Identify which cell holds the provided text, then report its (X, Y) central coordinate. 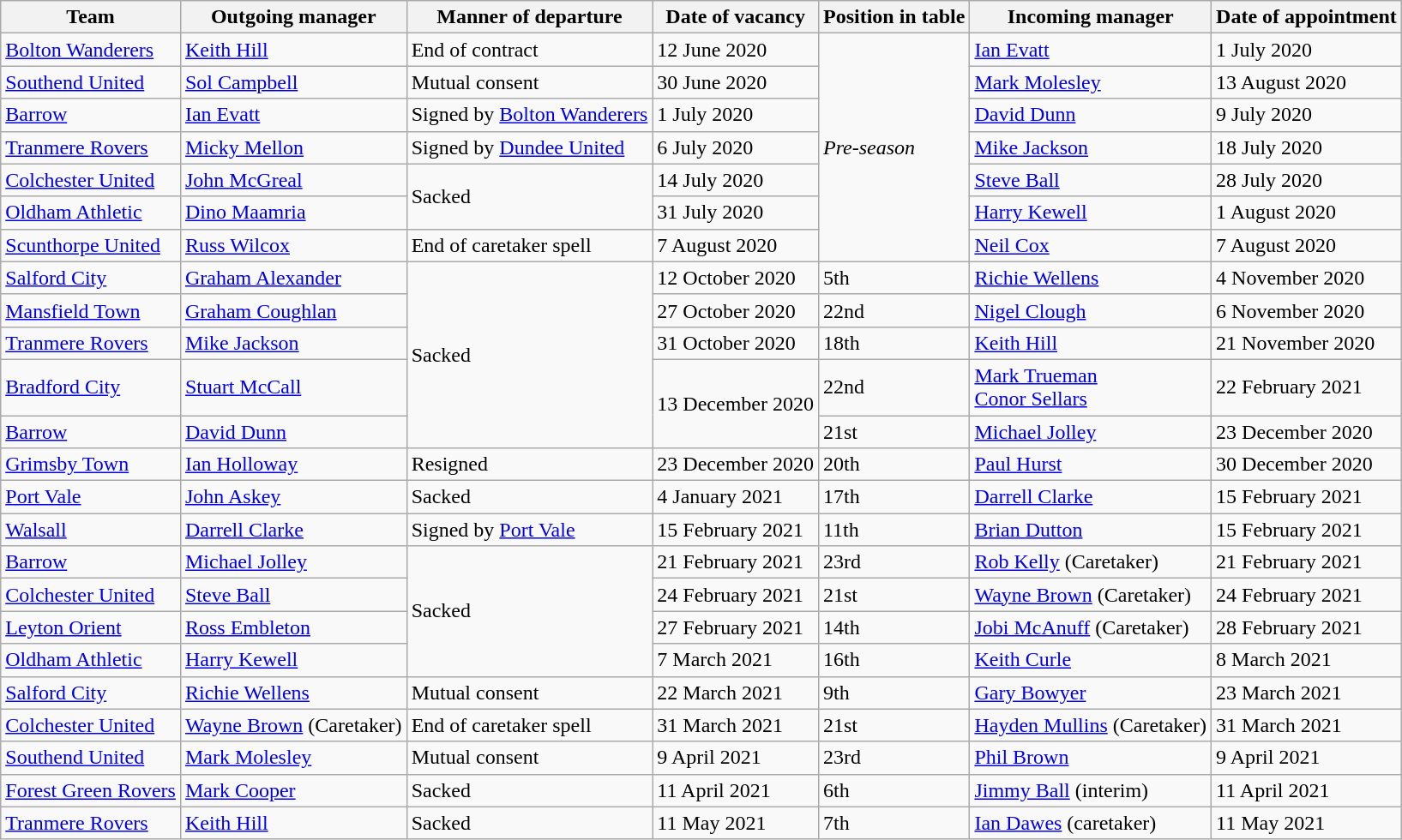
Graham Coughlan (293, 310)
12 October 2020 (736, 278)
14th (894, 627)
Date of vacancy (736, 17)
22 February 2021 (1307, 387)
23 March 2021 (1307, 693)
Ross Embleton (293, 627)
27 February 2021 (736, 627)
Forest Green Rovers (91, 790)
Signed by Bolton Wanderers (530, 115)
Ian Holloway (293, 465)
Sol Campbell (293, 82)
4 November 2020 (1307, 278)
Leyton Orient (91, 627)
Jobi McAnuff (Caretaker) (1091, 627)
18th (894, 343)
30 December 2020 (1307, 465)
Neil Cox (1091, 245)
Paul Hurst (1091, 465)
22 March 2021 (736, 693)
Stuart McCall (293, 387)
Signed by Dundee United (530, 147)
Outgoing manager (293, 17)
9th (894, 693)
Micky Mellon (293, 147)
Keith Curle (1091, 660)
Hayden Mullins (Caretaker) (1091, 725)
Team (91, 17)
11th (894, 530)
Dino Maamria (293, 213)
Resigned (530, 465)
1 August 2020 (1307, 213)
28 February 2021 (1307, 627)
Bolton Wanderers (91, 50)
5th (894, 278)
28 July 2020 (1307, 180)
6 July 2020 (736, 147)
7th (894, 823)
Mansfield Town (91, 310)
Gary Bowyer (1091, 693)
31 July 2020 (736, 213)
20th (894, 465)
Rob Kelly (Caretaker) (1091, 562)
Port Vale (91, 497)
Incoming manager (1091, 17)
16th (894, 660)
9 July 2020 (1307, 115)
13 August 2020 (1307, 82)
Manner of departure (530, 17)
Jimmy Ball (interim) (1091, 790)
Graham Alexander (293, 278)
17th (894, 497)
Pre-season (894, 147)
18 July 2020 (1307, 147)
Mark Cooper (293, 790)
4 January 2021 (736, 497)
Walsall (91, 530)
John Askey (293, 497)
27 October 2020 (736, 310)
13 December 2020 (736, 403)
Ian Dawes (caretaker) (1091, 823)
31 October 2020 (736, 343)
Scunthorpe United (91, 245)
6 November 2020 (1307, 310)
6th (894, 790)
14 July 2020 (736, 180)
12 June 2020 (736, 50)
7 March 2021 (736, 660)
Grimsby Town (91, 465)
Phil Brown (1091, 758)
Position in table (894, 17)
Brian Dutton (1091, 530)
Bradford City (91, 387)
Nigel Clough (1091, 310)
End of contract (530, 50)
Signed by Port Vale (530, 530)
Mark Trueman Conor Sellars (1091, 387)
30 June 2020 (736, 82)
21 November 2020 (1307, 343)
8 March 2021 (1307, 660)
John McGreal (293, 180)
Date of appointment (1307, 17)
Russ Wilcox (293, 245)
